Determine the [X, Y] coordinate at the center of the cell enclosing the given text.  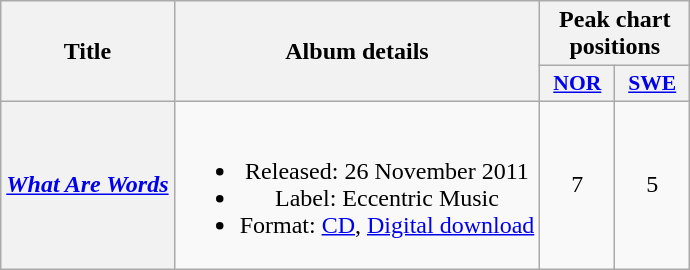
SWE [652, 84]
Peak chart positions [615, 34]
7 [578, 184]
Title [88, 52]
Album details [357, 52]
Released: 26 November 2011Label: Eccentric MusicFormat: CD, Digital download [357, 184]
NOR [578, 84]
5 [652, 184]
What Are Words [88, 184]
